Determine the [X, Y] coordinate at the center of the cell enclosing the given text.  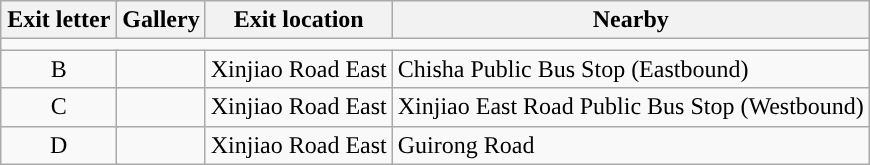
Guirong Road [630, 145]
Nearby [630, 20]
Exit location [298, 20]
B [59, 69]
Chisha Public Bus Stop (Eastbound) [630, 69]
Gallery [161, 20]
Xinjiao East Road Public Bus Stop (Westbound) [630, 107]
C [59, 107]
Exit letter [59, 20]
D [59, 145]
